Pinpoint the cell where the given text exists, returning its (X, Y) midpoint coordinate. 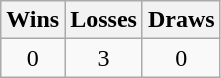
Losses (104, 20)
Draws (181, 20)
3 (104, 58)
Wins (33, 20)
